Scan for the cell matching the given text and deliver its [X, Y] coordinate at center. 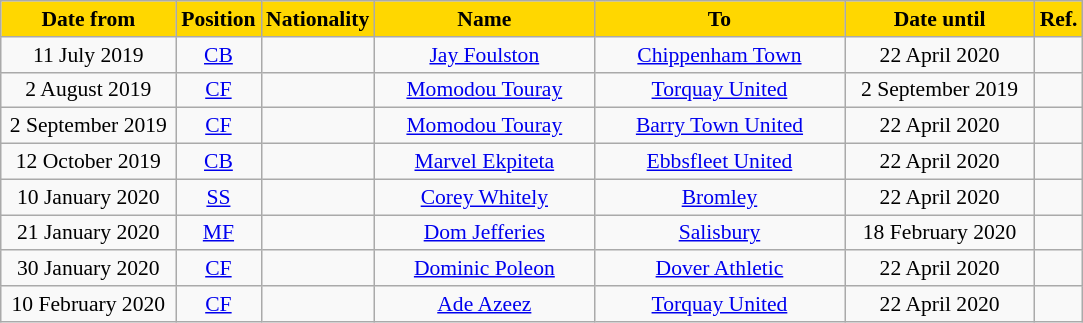
Marvel Ekpiteta [484, 162]
Date until [940, 19]
Date from [88, 19]
Jay Foulston [484, 55]
Corey Whitely [484, 197]
21 January 2020 [88, 233]
30 January 2020 [88, 269]
18 February 2020 [940, 233]
MF [218, 233]
12 October 2019 [88, 162]
Dominic Poleon [484, 269]
Barry Town United [719, 126]
To [719, 19]
Ade Azeez [484, 304]
Name [484, 19]
Position [218, 19]
Salisbury [719, 233]
Dom Jefferies [484, 233]
Dover Athletic [719, 269]
Ref. [1059, 19]
Chippenham Town [719, 55]
11 July 2019 [88, 55]
2 August 2019 [88, 90]
Ebbsfleet United [719, 162]
Nationality [318, 19]
SS [218, 197]
Bromley [719, 197]
10 January 2020 [88, 197]
10 February 2020 [88, 304]
